Search for the cell housing the specified text and yield its [x, y] center coordinate. 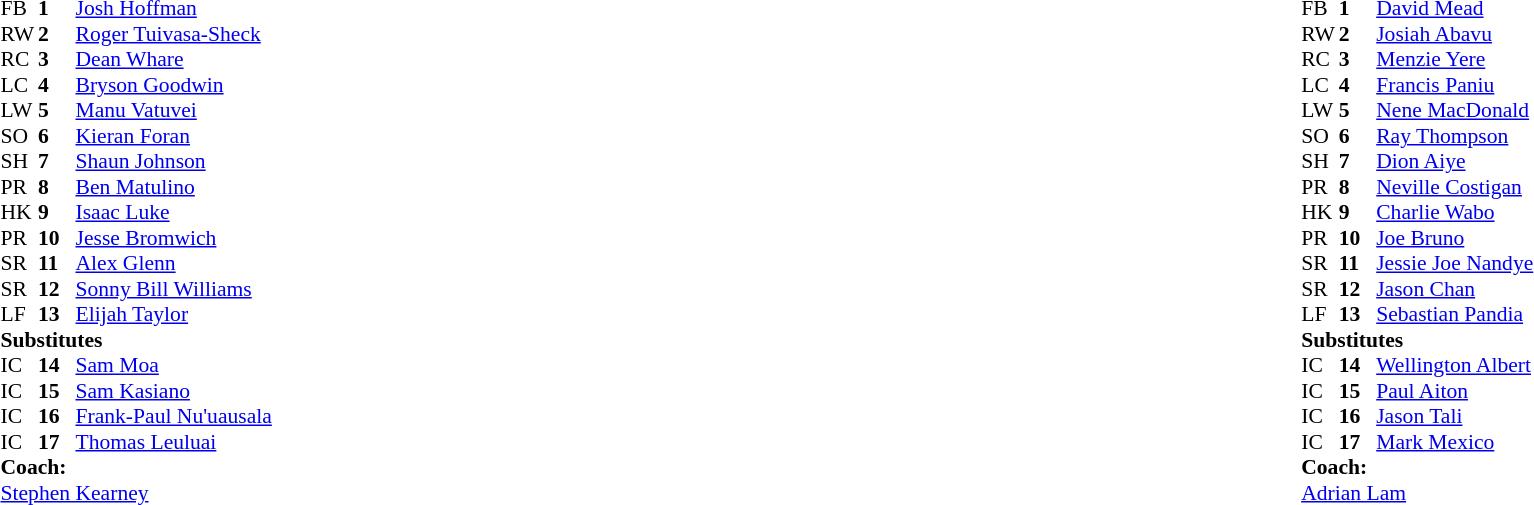
Bryson Goodwin [174, 85]
Josiah Abavu [1454, 34]
Dion Aiye [1454, 161]
Elijah Taylor [174, 315]
Roger Tuivasa-Sheck [174, 34]
Joe Bruno [1454, 238]
Manu Vatuvei [174, 111]
Ben Matulino [174, 187]
Jessie Joe Nandye [1454, 263]
Francis Paniu [1454, 85]
Sebastian Pandia [1454, 315]
Frank-Paul Nu'uausala [174, 417]
Menzie Yere [1454, 59]
Neville Costigan [1454, 187]
Paul Aiton [1454, 391]
Ray Thompson [1454, 136]
Dean Whare [174, 59]
Alex Glenn [174, 263]
Thomas Leuluai [174, 442]
Kieran Foran [174, 136]
Charlie Wabo [1454, 213]
Sam Kasiano [174, 391]
Shaun Johnson [174, 161]
Sam Moa [174, 365]
Mark Mexico [1454, 442]
Jesse Bromwich [174, 238]
Sonny Bill Williams [174, 289]
Isaac Luke [174, 213]
Jason Chan [1454, 289]
Nene MacDonald [1454, 111]
Wellington Albert [1454, 365]
Jason Tali [1454, 417]
